Locate the cell with the specified text and output its (X, Y) center coordinate. 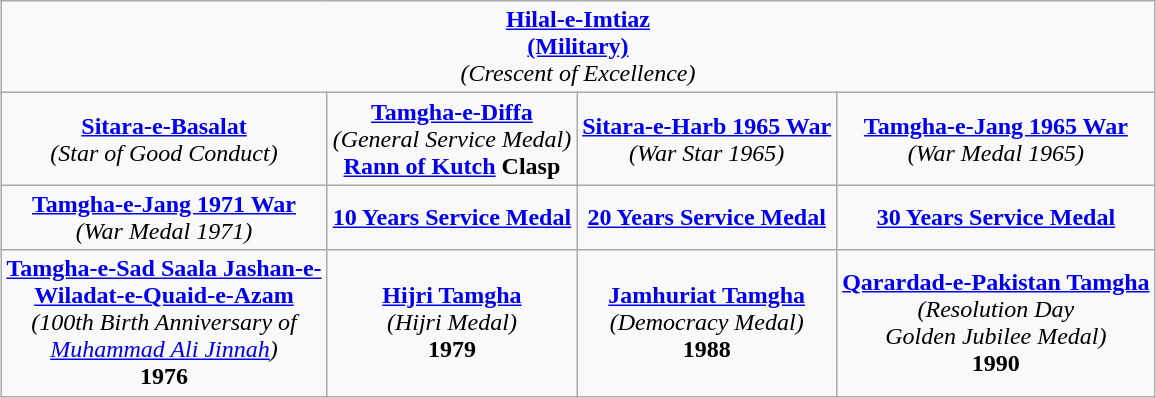
Tamgha-e-Diffa(General Service Medal)Rann of Kutch Clasp (452, 139)
Hilal-e-Imtiaz(Military)(Crescent of Excellence) (578, 47)
30 Years Service Medal (996, 218)
Hijri Tamgha(Hijri Medal)1979 (452, 323)
20 Years Service Medal (707, 218)
Tamgha-e-Jang 1965 War(War Medal 1965) (996, 139)
Qarardad-e-Pakistan Tamgha(Resolution DayGolden Jubilee Medal)1990 (996, 323)
Tamgha-e-Jang 1971 War(War Medal 1971) (164, 218)
Sitara-e-Basalat(Star of Good Conduct) (164, 139)
10 Years Service Medal (452, 218)
Jamhuriat Tamgha(Democracy Medal)1988 (707, 323)
Tamgha-e-Sad Saala Jashan-e-Wiladat-e-Quaid-e-Azam(100th Birth Anniversary ofMuhammad Ali Jinnah)1976 (164, 323)
Sitara-e-Harb 1965 War(War Star 1965) (707, 139)
